Search for the cell housing the specified text and yield its [X, Y] center coordinate. 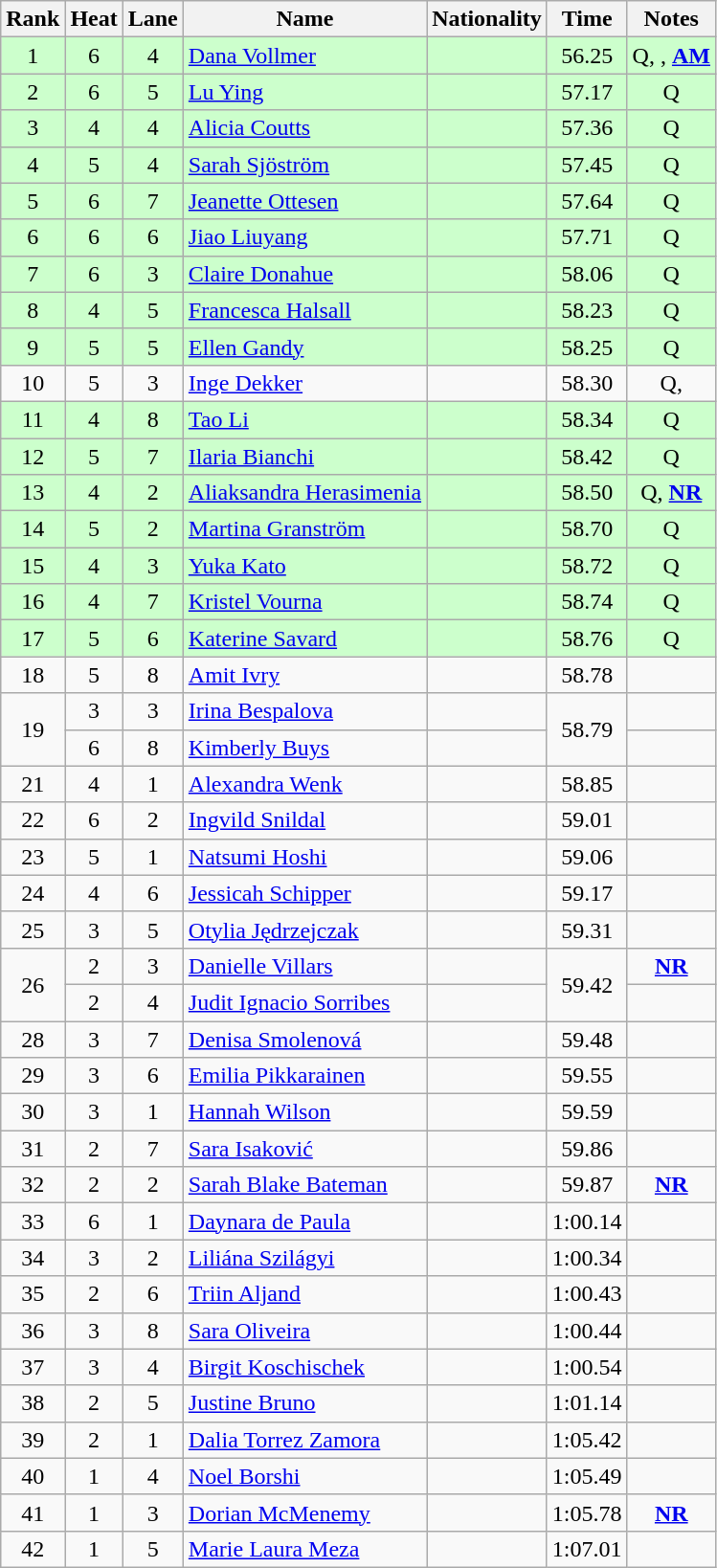
14 [33, 529]
59.55 [587, 1076]
32 [33, 1185]
17 [33, 638]
57.17 [587, 92]
56.25 [587, 56]
Hannah Wilson [304, 1112]
Kristel Vourna [304, 602]
Lu Ying [304, 92]
Amit Ivry [304, 675]
18 [33, 675]
Yuka Kato [304, 566]
Q, NR [671, 493]
29 [33, 1076]
Ellen Gandy [304, 347]
22 [33, 820]
Francesca Halsall [304, 310]
59.01 [587, 820]
Rank [33, 19]
25 [33, 930]
38 [33, 1403]
Heat [94, 19]
1:01.14 [587, 1403]
Alicia Coutts [304, 128]
Kimberly Buys [304, 748]
59.31 [587, 930]
Inge Dekker [304, 383]
Claire Donahue [304, 274]
1:07.01 [587, 1549]
28 [33, 1039]
58.50 [587, 493]
Lane [153, 19]
Emilia Pikkarainen [304, 1076]
Ilaria Bianchi [304, 457]
Danielle Villars [304, 966]
1:05.78 [587, 1512]
9 [33, 347]
59.42 [587, 984]
1:00.54 [587, 1367]
Sara Oliveira [304, 1331]
57.71 [587, 237]
Jeanette Ottesen [304, 201]
Tao Li [304, 419]
58.25 [587, 347]
59.17 [587, 893]
Denisa Smolenová [304, 1039]
58.70 [587, 529]
Q, , AM [671, 56]
19 [33, 729]
Liliána Szilágyi [304, 1258]
1:00.43 [587, 1294]
Marie Laura Meza [304, 1549]
Jiao Liuyang [304, 237]
16 [33, 602]
Justine Bruno [304, 1403]
31 [33, 1149]
13 [33, 493]
58.30 [587, 383]
Sarah Blake Bateman [304, 1185]
30 [33, 1112]
58.85 [587, 784]
Martina Granström [304, 529]
Ingvild Snildal [304, 820]
34 [33, 1258]
15 [33, 566]
58.23 [587, 310]
58.78 [587, 675]
58.76 [587, 638]
Dalia Torrez Zamora [304, 1440]
Triin Aljand [304, 1294]
59.87 [587, 1185]
Aliaksandra Herasimenia [304, 493]
Nationality [487, 19]
59.86 [587, 1149]
40 [33, 1476]
57.36 [587, 128]
Alexandra Wenk [304, 784]
1:00.14 [587, 1221]
39 [33, 1440]
Irina Bespalova [304, 711]
59.48 [587, 1039]
1:05.42 [587, 1440]
Name [304, 19]
41 [33, 1512]
58.06 [587, 274]
Dana Vollmer [304, 56]
33 [33, 1221]
Notes [671, 19]
23 [33, 857]
Sarah Sjöström [304, 165]
57.64 [587, 201]
Birgit Koschischek [304, 1367]
26 [33, 984]
58.34 [587, 419]
11 [33, 419]
42 [33, 1549]
Natsumi Hoshi [304, 857]
Otylia Jędrzejczak [304, 930]
Katerine Savard [304, 638]
12 [33, 457]
59.06 [587, 857]
Jessicah Schipper [304, 893]
58.72 [587, 566]
Sara Isaković [304, 1149]
57.45 [587, 165]
36 [33, 1331]
58.42 [587, 457]
35 [33, 1294]
21 [33, 784]
Judit Ignacio Sorribes [304, 1002]
1:05.49 [587, 1476]
Q, [671, 383]
37 [33, 1367]
10 [33, 383]
Dorian McMenemy [304, 1512]
59.59 [587, 1112]
58.79 [587, 729]
24 [33, 893]
1:00.44 [587, 1331]
Time [587, 19]
58.74 [587, 602]
Noel Borshi [304, 1476]
1:00.34 [587, 1258]
Daynara de Paula [304, 1221]
